Pinpoint the cell where the given text exists, returning its [x, y] midpoint coordinate. 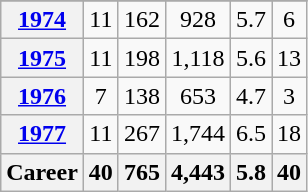
198 [142, 58]
1,118 [198, 58]
5.6 [252, 58]
765 [142, 172]
5.8 [252, 172]
928 [198, 20]
4.7 [252, 96]
Career [42, 172]
6.5 [252, 134]
1974 [42, 20]
1976 [42, 96]
3 [290, 96]
653 [198, 96]
138 [142, 96]
267 [142, 134]
13 [290, 58]
7 [100, 96]
1,744 [198, 134]
1977 [42, 134]
4,443 [198, 172]
5.7 [252, 20]
1975 [42, 58]
18 [290, 134]
162 [142, 20]
6 [290, 20]
